Output the [X, Y] coordinate of the center of the cell containing the given text.  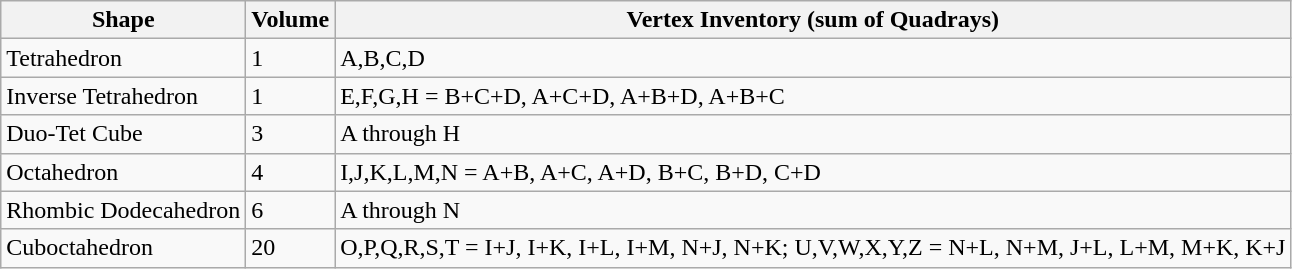
Tetrahedron [124, 58]
Inverse Tetrahedron [124, 96]
Vertex Inventory (sum of Quadrays) [813, 20]
E,F,G,H = B+C+D, A+C+D, A+B+D, A+B+C [813, 96]
Octahedron [124, 172]
Shape [124, 20]
O,P,Q,R,S,T = I+J, I+K, I+L, I+M, N+J, N+K; U,V,W,X,Y,Z = N+L, N+M, J+L, L+M, M+K, K+J [813, 248]
Rhombic Dodecahedron [124, 210]
3 [290, 134]
I,J,K,L,M,N = A+B, A+C, A+D, B+C, B+D, C+D [813, 172]
A,B,C,D [813, 58]
Duo-Tet Cube [124, 134]
A through H [813, 134]
A through N [813, 210]
Cuboctahedron [124, 248]
6 [290, 210]
Volume [290, 20]
20 [290, 248]
4 [290, 172]
